Identify which cell holds the provided text, then report its [x, y] central coordinate. 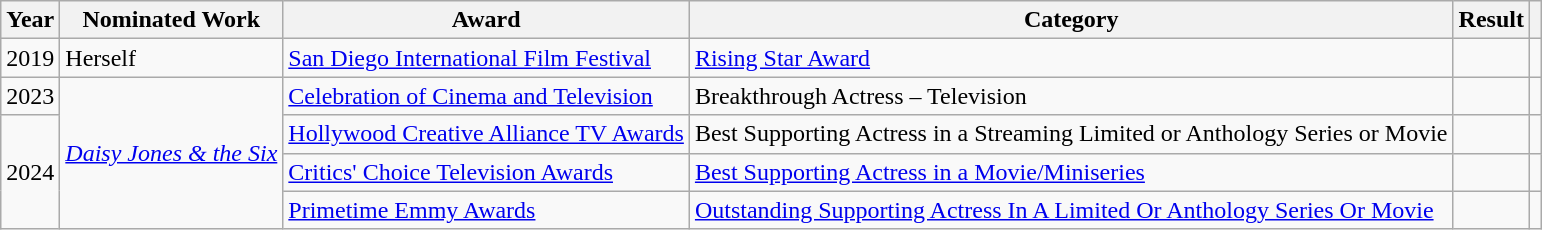
Nominated Work [172, 20]
Breakthrough Actress – Television [1071, 96]
Outstanding Supporting Actress In A Limited Or Anthology Series Or Movie [1071, 210]
Herself [172, 58]
2023 [30, 96]
2024 [30, 172]
Year [30, 20]
Best Supporting Actress in a Movie/Miniseries [1071, 172]
Critics' Choice Television Awards [486, 172]
Rising Star Award [1071, 58]
Category [1071, 20]
San Diego International Film Festival [486, 58]
Celebration of Cinema and Television [486, 96]
Daisy Jones & the Six [172, 153]
Best Supporting Actress in a Streaming Limited or Anthology Series or Movie [1071, 134]
2019 [30, 58]
Result [1491, 20]
Hollywood Creative Alliance TV Awards [486, 134]
Primetime Emmy Awards [486, 210]
Award [486, 20]
